Determine the [x, y] coordinate at the center of the cell enclosing the given text.  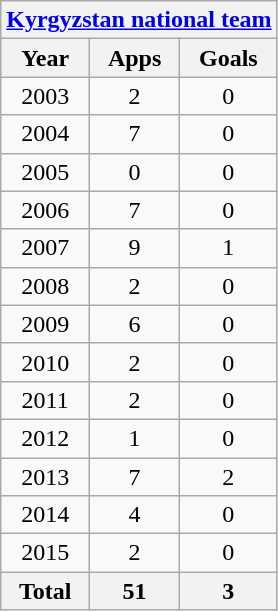
2012 [46, 438]
2014 [46, 515]
2010 [46, 362]
2009 [46, 324]
Goals [229, 58]
Total [46, 591]
3 [229, 591]
2015 [46, 553]
2011 [46, 400]
2007 [46, 248]
51 [135, 591]
4 [135, 515]
Apps [135, 58]
2003 [46, 96]
2004 [46, 134]
Year [46, 58]
2006 [46, 210]
9 [135, 248]
2013 [46, 477]
Kyrgyzstan national team [139, 20]
2005 [46, 172]
2008 [46, 286]
6 [135, 324]
